Capture the cell that displays the provided text and extract its [x, y] central coordinate. 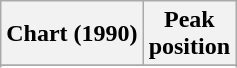
Peakposition [189, 34]
Chart (1990) [72, 34]
